Identify which cell holds the provided text, then report its [x, y] central coordinate. 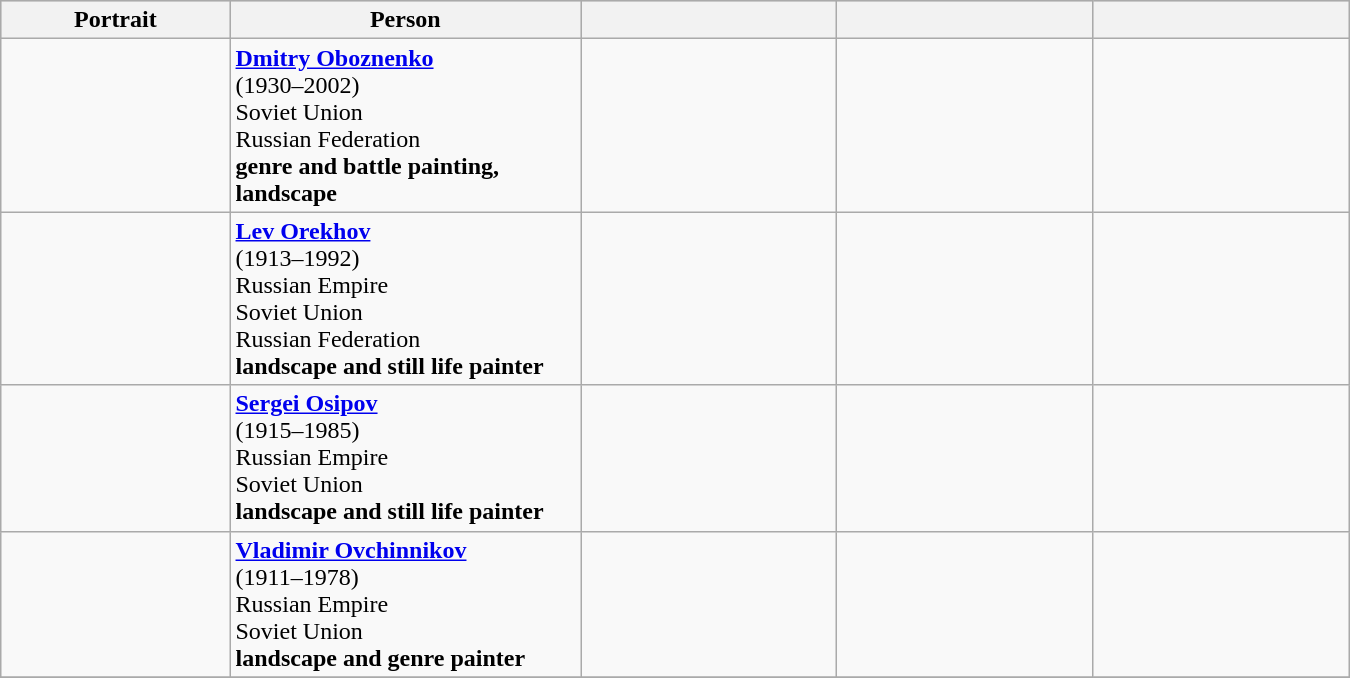
Portrait [116, 20]
Vladimir Ovchinnikov (1911–1978)Russian Empire Soviet Unionlandscape and genre painter [406, 604]
Person [406, 20]
Dmitry Oboznenko (1930–2002)Soviet UnionRussian Federationgenre and battle painting, landscape [406, 126]
Sergei Osipov (1915–1985)Russian Empire Soviet Unionlandscape and still life painter [406, 458]
Lev Orekhov (1913–1992)Russian Empire Soviet UnionRussian Federationlandscape and still life painter [406, 298]
